Return the [x, y] coordinate for the center point of the cell that contains the specified text.  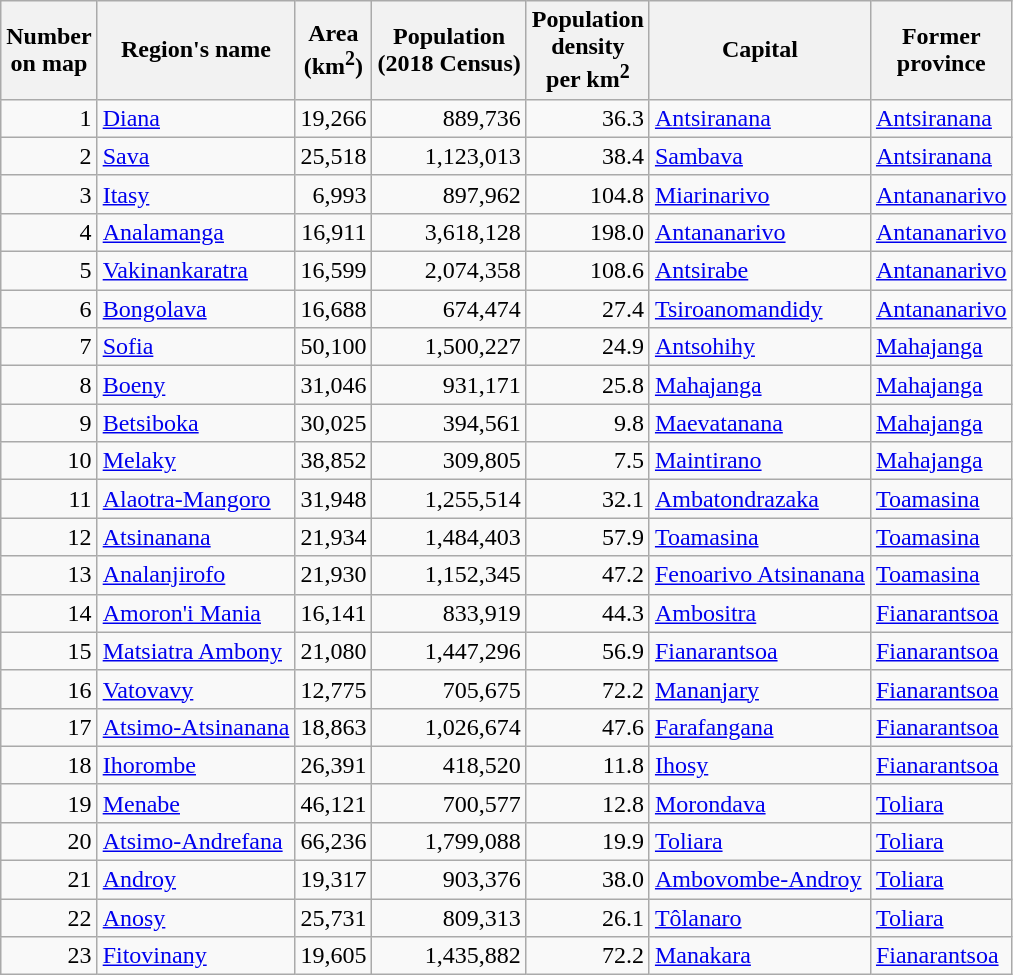
1,500,227 [449, 347]
809,313 [449, 918]
Population (2018 Census) [449, 50]
24.9 [588, 347]
31,948 [334, 499]
2,074,358 [449, 271]
Fenoarivo Atsinanana [760, 575]
8 [49, 385]
26.1 [588, 918]
Miarinarivo [760, 194]
Itasy [196, 194]
Farafangana [760, 727]
1,799,088 [449, 841]
25,518 [334, 156]
20 [49, 841]
22 [49, 918]
38.0 [588, 880]
Sofia [196, 347]
Androy [196, 880]
9 [49, 423]
46,121 [334, 803]
Atsinanana [196, 537]
104.8 [588, 194]
Bongolava [196, 309]
Antsirabe [760, 271]
27.4 [588, 309]
14 [49, 613]
38,852 [334, 461]
36.3 [588, 118]
Vakinankaratra [196, 271]
Melaky [196, 461]
3 [49, 194]
21 [49, 880]
50,100 [334, 347]
18,863 [334, 727]
394,561 [449, 423]
Vatovavy [196, 689]
66,236 [334, 841]
21,934 [334, 537]
56.9 [588, 651]
Alaotra-Mangoro [196, 499]
Ambatondrazaka [760, 499]
4 [49, 232]
Ihosy [760, 765]
903,376 [449, 880]
25.8 [588, 385]
12.8 [588, 803]
Atsimo-Andrefana [196, 841]
Maintirano [760, 461]
Capital [760, 50]
889,736 [449, 118]
12,775 [334, 689]
23 [49, 956]
833,919 [449, 613]
31,046 [334, 385]
108.6 [588, 271]
Manakara [760, 956]
9.8 [588, 423]
16,911 [334, 232]
Maevatanana [760, 423]
19,266 [334, 118]
1 [49, 118]
Betsiboka [196, 423]
Area (km2) [334, 50]
700,577 [449, 803]
1,435,882 [449, 956]
Ambovombe-Androy [760, 880]
6,993 [334, 194]
16,141 [334, 613]
1,255,514 [449, 499]
Matsiatra Ambony [196, 651]
11 [49, 499]
Former province [941, 50]
18 [49, 765]
198.0 [588, 232]
897,962 [449, 194]
Morondava [760, 803]
931,171 [449, 385]
19,605 [334, 956]
25,731 [334, 918]
44.3 [588, 613]
Ihorombe [196, 765]
2 [49, 156]
Ambositra [760, 613]
Fitovinany [196, 956]
26,391 [334, 765]
1,447,296 [449, 651]
11.8 [588, 765]
10 [49, 461]
30,025 [334, 423]
6 [49, 309]
5 [49, 271]
674,474 [449, 309]
Number on map [49, 50]
1,152,345 [449, 575]
16,688 [334, 309]
19,317 [334, 880]
705,675 [449, 689]
15 [49, 651]
57.9 [588, 537]
38.4 [588, 156]
19.9 [588, 841]
Analamanga [196, 232]
21,080 [334, 651]
Menabe [196, 803]
Amoron'i Mania [196, 613]
Mananjary [760, 689]
Analanjirofo [196, 575]
Anosy [196, 918]
Population density per km2 [588, 50]
7.5 [588, 461]
309,805 [449, 461]
Sava [196, 156]
16,599 [334, 271]
19 [49, 803]
1,484,403 [449, 537]
Tsiroanomandidy [760, 309]
Diana [196, 118]
17 [49, 727]
13 [49, 575]
418,520 [449, 765]
7 [49, 347]
3,618,128 [449, 232]
16 [49, 689]
32.1 [588, 499]
47.2 [588, 575]
Antsohihy [760, 347]
21,930 [334, 575]
47.6 [588, 727]
Boeny [196, 385]
12 [49, 537]
1,123,013 [449, 156]
1,026,674 [449, 727]
Region's name [196, 50]
Atsimo-Atsinanana [196, 727]
Sambava [760, 156]
Tôlanaro [760, 918]
